From the cell containing the given text, extract its center point as (X, Y) coordinate. 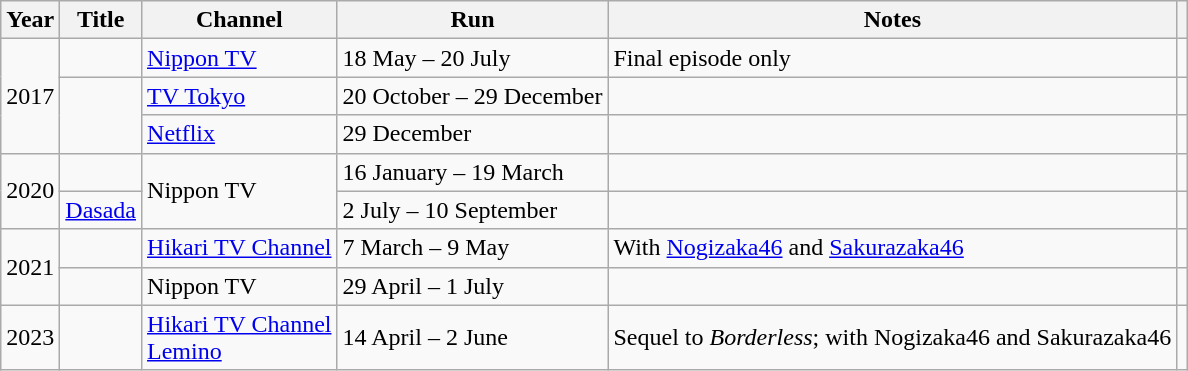
2023 (30, 338)
29 December (472, 134)
Year (30, 20)
Title (101, 20)
Channel (240, 20)
2021 (30, 267)
Final episode only (892, 58)
Hikari TV Channel (240, 248)
2 July – 10 September (472, 210)
14 April – 2 June (472, 338)
7 March – 9 May (472, 248)
Sequel to Borderless; with Nogizaka46 and Sakurazaka46 (892, 338)
16 January – 19 March (472, 172)
Dasada (101, 210)
TV Tokyo (240, 96)
With Nogizaka46 and Sakurazaka46 (892, 248)
2017 (30, 96)
Run (472, 20)
20 October – 29 December (472, 96)
2020 (30, 191)
Hikari TV ChannelLemino (240, 338)
Notes (892, 20)
29 April – 1 July (472, 286)
Netflix (240, 134)
18 May – 20 July (472, 58)
